Scan for the cell matching the given text and deliver its (X, Y) coordinate at center. 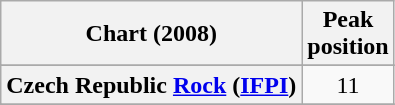
Peak position (348, 34)
Czech Republic Rock (IFPI) (152, 85)
Chart (2008) (152, 34)
11 (348, 85)
